Detect which cell encompasses the target text, then output its (x, y) center coordinate. 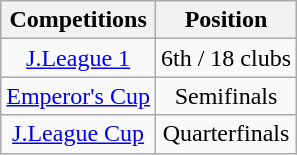
6th / 18 clubs (226, 58)
J.League 1 (78, 58)
Semifinals (226, 96)
J.League Cup (78, 134)
Emperor's Cup (78, 96)
Position (226, 20)
Competitions (78, 20)
Quarterfinals (226, 134)
